Find where the given text appears and provide that cell's center as (X, Y) coordinate. 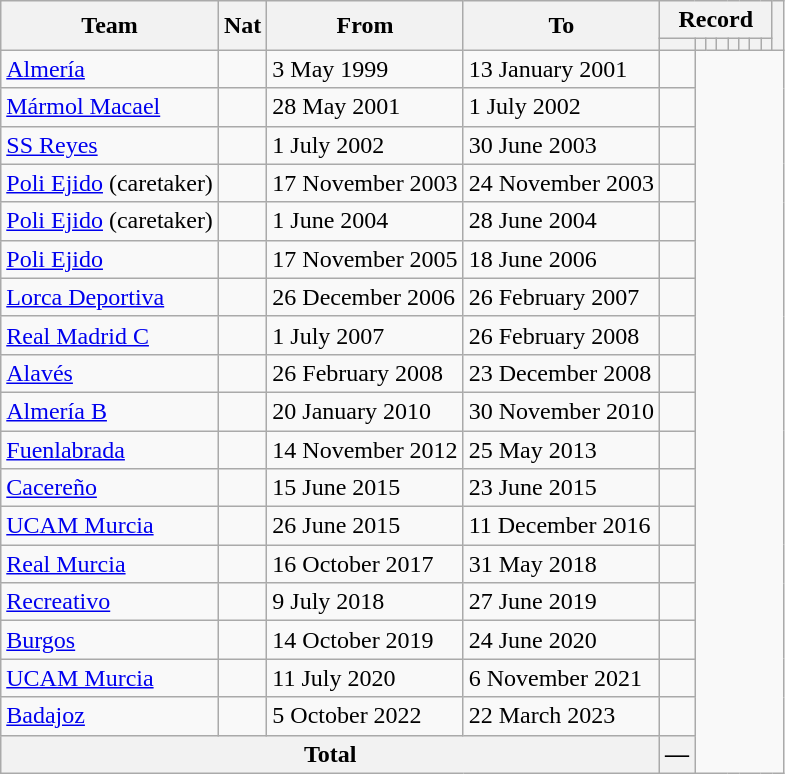
22 March 2023 (561, 716)
11 December 2016 (561, 526)
Recreativo (110, 602)
14 October 2019 (365, 640)
30 June 2003 (561, 145)
Lorca Deportiva (110, 297)
15 June 2015 (365, 488)
Poli Ejido (110, 259)
1 June 2004 (365, 221)
1 July 2007 (365, 335)
20 January 2010 (365, 411)
13 January 2001 (561, 69)
17 November 2003 (365, 183)
23 June 2015 (561, 488)
26 February 2007 (561, 297)
Fuenlabrada (110, 449)
Nat (242, 26)
To (561, 26)
6 November 2021 (561, 678)
Mármol Macael (110, 107)
Real Murcia (110, 564)
Cacereño (110, 488)
26 June 2015 (365, 526)
17 November 2005 (365, 259)
24 November 2003 (561, 183)
27 June 2019 (561, 602)
30 November 2010 (561, 411)
26 December 2006 (365, 297)
Almería (110, 69)
Burgos (110, 640)
Almería B (110, 411)
Record (716, 20)
9 July 2018 (365, 602)
Team (110, 26)
24 June 2020 (561, 640)
From (365, 26)
— (678, 754)
5 October 2022 (365, 716)
16 October 2017 (365, 564)
31 May 2018 (561, 564)
Badajoz (110, 716)
Real Madrid C (110, 335)
Total (330, 754)
11 July 2020 (365, 678)
28 June 2004 (561, 221)
14 November 2012 (365, 449)
23 December 2008 (561, 373)
SS Reyes (110, 145)
25 May 2013 (561, 449)
18 June 2006 (561, 259)
3 May 1999 (365, 69)
28 May 2001 (365, 107)
Alavés (110, 373)
